For the text-containing cell, return its midpoint in (x, y) coordinate format. 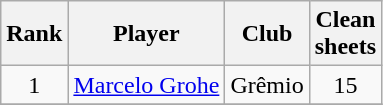
1 (34, 85)
Rank (34, 34)
Player (146, 34)
15 (345, 85)
Grêmio (267, 85)
Marcelo Grohe (146, 85)
Club (267, 34)
Cleansheets (345, 34)
